Provide the (X, Y) coordinate of the cell's center where the given text is located.  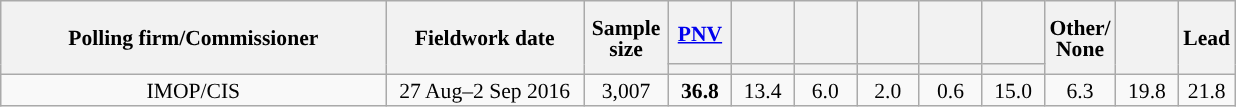
27 Aug–2 Sep 2016 (485, 90)
13.4 (762, 90)
2.0 (888, 90)
Sample size (626, 38)
15.0 (1014, 90)
IMOP/CIS (194, 90)
3,007 (626, 90)
19.8 (1148, 90)
Lead (1206, 38)
0.6 (950, 90)
36.8 (700, 90)
Fieldwork date (485, 38)
PNV (700, 32)
21.8 (1206, 90)
Polling firm/Commissioner (194, 38)
6.0 (826, 90)
Other/None (1080, 38)
6.3 (1080, 90)
